For the text-containing cell, return its midpoint in (x, y) coordinate format. 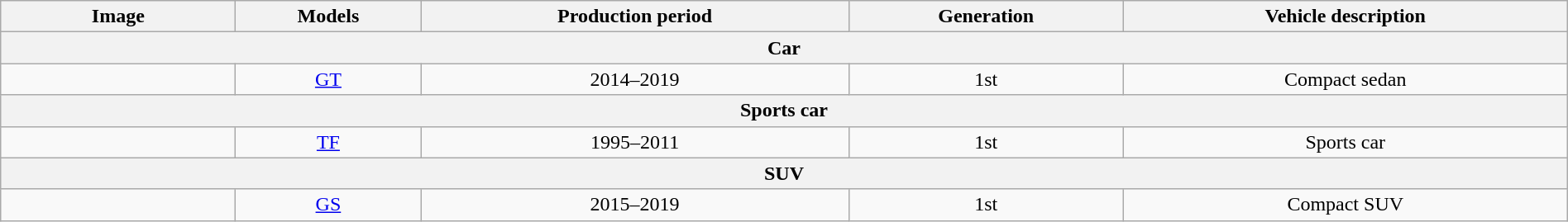
Car (784, 48)
Vehicle description (1345, 17)
GT (328, 79)
1995–2011 (635, 142)
2014–2019 (635, 79)
SUV (784, 173)
Production period (635, 17)
Generation (986, 17)
Models (328, 17)
GS (328, 205)
TF (328, 142)
Compact SUV (1345, 205)
2015–2019 (635, 205)
Compact sedan (1345, 79)
Image (118, 17)
